Detect which cell encompasses the target text, then output its (X, Y) center coordinate. 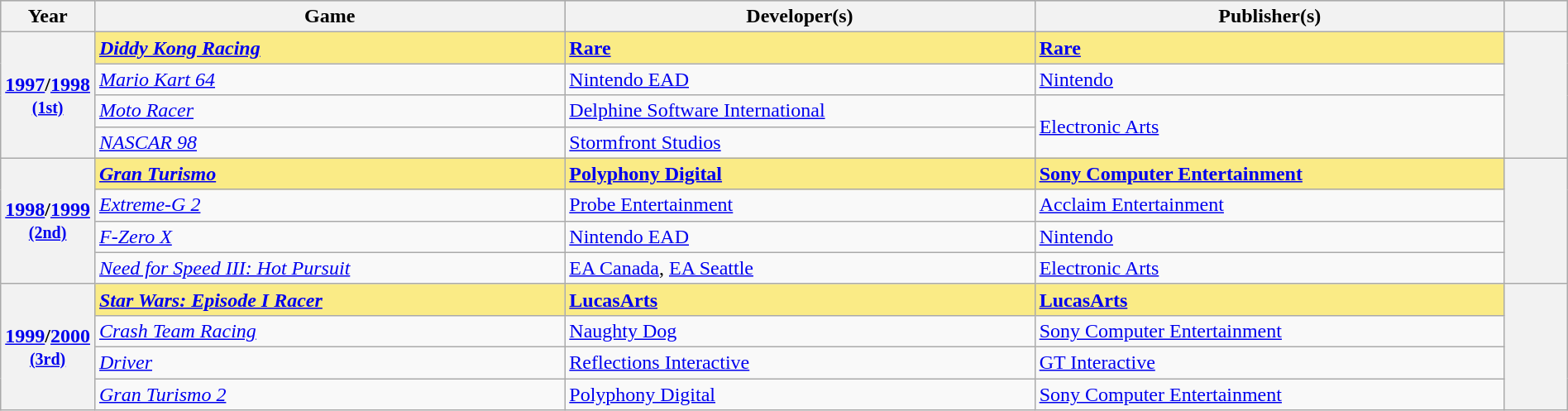
1997/1998 (1st) (48, 95)
Star Wars: Episode I Racer (329, 299)
Year (48, 17)
Delphine Software International (800, 111)
Driver (329, 362)
Crash Team Racing (329, 331)
Stormfront Studios (800, 142)
Diddy Kong Racing (329, 48)
F-Zero X (329, 237)
Gran Turismo 2 (329, 394)
Moto Racer (329, 111)
1998/1999 (2nd) (48, 221)
Extreme-G 2 (329, 205)
Acclaim Entertainment (1269, 205)
Gran Turismo (329, 174)
EA Canada, EA Seattle (800, 268)
Developer(s) (800, 17)
1999/2000 (3rd) (48, 346)
Naughty Dog (800, 331)
Publisher(s) (1269, 17)
Game (329, 17)
GT Interactive (1269, 362)
Mario Kart 64 (329, 79)
Probe Entertainment (800, 205)
NASCAR 98 (329, 142)
Need for Speed III: Hot Pursuit (329, 268)
Reflections Interactive (800, 362)
